Return the [X, Y] coordinate for the center point of the cell that contains the specified text.  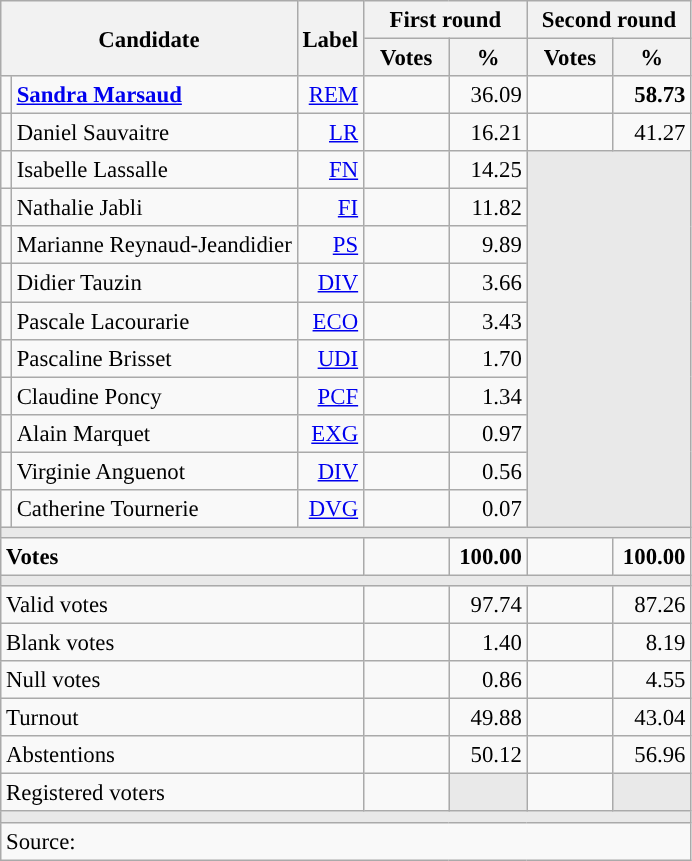
0.97 [488, 433]
11.82 [488, 208]
Valid votes [182, 605]
UDI [330, 358]
PCF [330, 396]
43.04 [652, 718]
1.34 [488, 396]
Source: [346, 841]
Abstentions [182, 755]
0.07 [488, 509]
First round [445, 20]
DVG [330, 509]
FI [330, 208]
Label [330, 38]
1.70 [488, 358]
36.09 [488, 95]
Nathalie Jabli [154, 208]
PS [330, 245]
Virginie Anguenot [154, 471]
Didier Tauzin [154, 283]
Catherine Tournerie [154, 509]
EXG [330, 433]
Daniel Sauvaitre [154, 133]
Alain Marquet [154, 433]
REM [330, 95]
Registered voters [182, 793]
56.96 [652, 755]
4.55 [652, 680]
9.89 [488, 245]
Blank votes [182, 643]
Null votes [182, 680]
8.19 [652, 643]
3.66 [488, 283]
14.25 [488, 170]
41.27 [652, 133]
Claudine Poncy [154, 396]
49.88 [488, 718]
Pascaline Brisset [154, 358]
Pascale Lacourarie [154, 321]
Isabelle Lassalle [154, 170]
Candidate [149, 38]
16.21 [488, 133]
Marianne Reynaud-Jeandidier [154, 245]
3.43 [488, 321]
50.12 [488, 755]
87.26 [652, 605]
LR [330, 133]
1.40 [488, 643]
0.86 [488, 680]
58.73 [652, 95]
FN [330, 170]
Sandra Marsaud [154, 95]
97.74 [488, 605]
0.56 [488, 471]
Second round [609, 20]
Turnout [182, 718]
ECO [330, 321]
